Extract the (x, y) coordinate from the center of the cell holding the provided text.  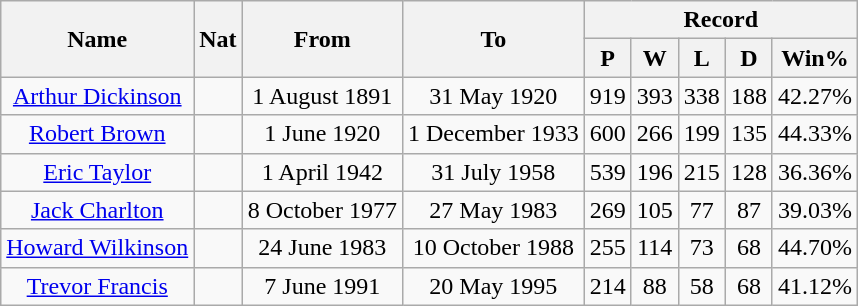
214 (608, 286)
39.03% (814, 210)
199 (702, 134)
266 (654, 134)
600 (608, 134)
Jack Charlton (98, 210)
393 (654, 96)
L (702, 58)
539 (608, 172)
114 (654, 248)
10 October 1988 (493, 248)
196 (654, 172)
8 October 1977 (322, 210)
Trevor Francis (98, 286)
27 May 1983 (493, 210)
1 December 1933 (493, 134)
42.27% (814, 96)
44.33% (814, 134)
105 (654, 210)
77 (702, 210)
41.12% (814, 286)
Eric Taylor (98, 172)
44.70% (814, 248)
Arthur Dickinson (98, 96)
88 (654, 286)
24 June 1983 (322, 248)
87 (748, 210)
128 (748, 172)
255 (608, 248)
D (748, 58)
To (493, 39)
Howard Wilkinson (98, 248)
20 May 1995 (493, 286)
7 June 1991 (322, 286)
Robert Brown (98, 134)
1 June 1920 (322, 134)
1 April 1942 (322, 172)
338 (702, 96)
Record (720, 20)
36.36% (814, 172)
Name (98, 39)
919 (608, 96)
From (322, 39)
215 (702, 172)
188 (748, 96)
W (654, 58)
Win% (814, 58)
1 August 1891 (322, 96)
Nat (218, 39)
P (608, 58)
31 July 1958 (493, 172)
73 (702, 248)
269 (608, 210)
58 (702, 286)
31 May 1920 (493, 96)
135 (748, 134)
